Determine the [X, Y] coordinate at the center of the cell enclosing the given text.  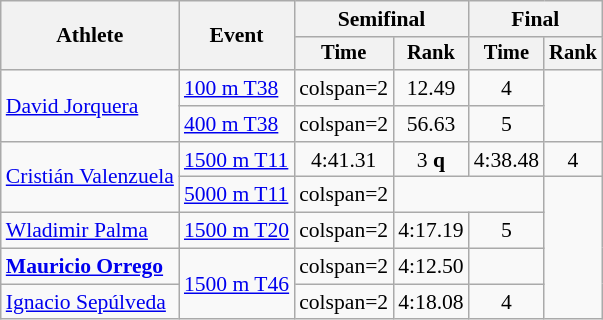
4:38.48 [506, 160]
Wladimir Palma [90, 231]
Ignacio Sepúlveda [90, 302]
Semifinal [382, 19]
Mauricio Orrego [90, 267]
56.63 [430, 124]
4:18.08 [430, 302]
1500 m T46 [236, 284]
Cristián Valenzuela [90, 178]
400 m T38 [236, 124]
5000 m T11 [236, 195]
Athlete [90, 36]
4:41.31 [344, 160]
4:12.50 [430, 267]
Event [236, 36]
David Jorquera [90, 106]
12.49 [430, 88]
100 m T38 [236, 88]
3 q [430, 160]
1500 m T11 [236, 160]
1500 m T20 [236, 231]
4:17.19 [430, 231]
Final [536, 19]
